Capture the cell that displays the provided text and extract its [x, y] central coordinate. 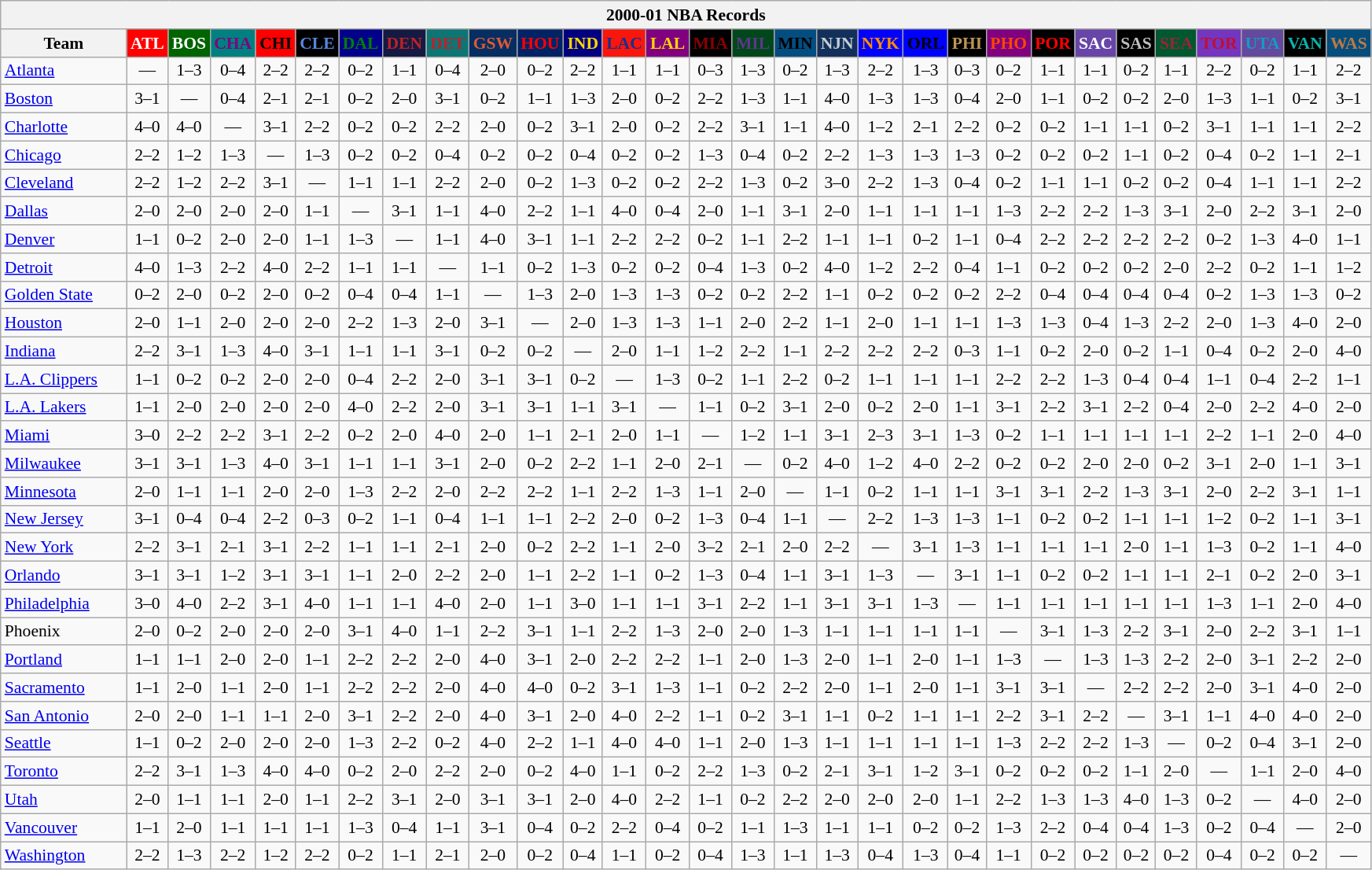
CHI [275, 43]
Golden State [64, 295]
HOU [539, 43]
Philadelphia [64, 603]
IND [583, 43]
L.A. Clippers [64, 379]
DET [448, 43]
WAS [1349, 43]
Vancouver [64, 828]
NYK [881, 43]
POR [1053, 43]
2000-01 NBA Records [686, 15]
Cleveland [64, 183]
TOR [1219, 43]
DAL [361, 43]
PHI [967, 43]
ATL [148, 43]
Boston [64, 99]
Seattle [64, 743]
MIN [795, 43]
Toronto [64, 772]
Orlando [64, 576]
Atlanta [64, 71]
CLE [318, 43]
CHA [233, 43]
LAL [668, 43]
ORL [926, 43]
Utah [64, 800]
Houston [64, 323]
New Jersey [64, 519]
BOS [189, 43]
GSW [494, 43]
Minnesota [64, 492]
Dallas [64, 212]
Charlotte [64, 127]
DEN [404, 43]
PHO [1008, 43]
Chicago [64, 155]
New York [64, 547]
VAN [1305, 43]
Milwaukee [64, 463]
Detroit [64, 267]
MIA [710, 43]
SAS [1136, 43]
San Antonio [64, 716]
SAC [1096, 43]
3–2 [710, 547]
Sacramento [64, 688]
Phoenix [64, 632]
Portland [64, 660]
SEA [1176, 43]
Miami [64, 436]
MIL [753, 43]
Denver [64, 239]
Washington [64, 856]
Team [64, 43]
Indiana [64, 352]
UTA [1263, 43]
L.A. Lakers [64, 407]
LAC [624, 43]
NJN [837, 43]
2–3 [881, 436]
